Return [X, Y] of the center of cell containing provided text 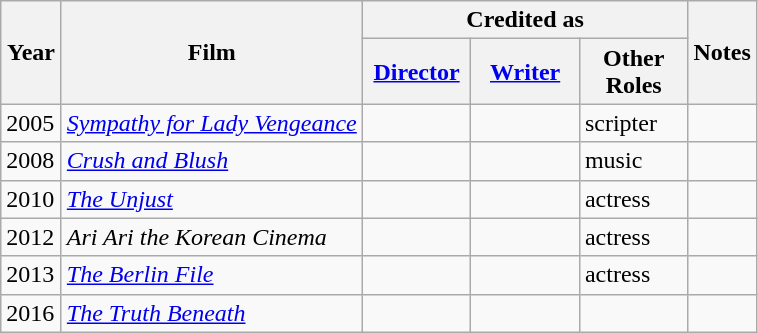
scripter [634, 123]
The Berlin File [212, 275]
2010 [32, 199]
Ari Ari the Korean Cinema [212, 237]
Credited as [525, 20]
The Truth Beneath [212, 313]
2016 [32, 313]
2008 [32, 161]
Notes [722, 52]
Other Roles [634, 72]
Film [212, 52]
music [634, 161]
The Unjust [212, 199]
2005 [32, 123]
2012 [32, 237]
Year [32, 52]
Crush and Blush [212, 161]
Sympathy for Lady Vengeance [212, 123]
Director [416, 72]
Writer [526, 72]
2013 [32, 275]
